Find where the given text appears and provide that cell's center as (x, y) coordinate. 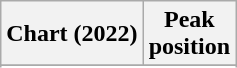
Peakposition (189, 34)
Chart (2022) (72, 34)
